Find where the given text appears and provide that cell's center as [X, Y] coordinate. 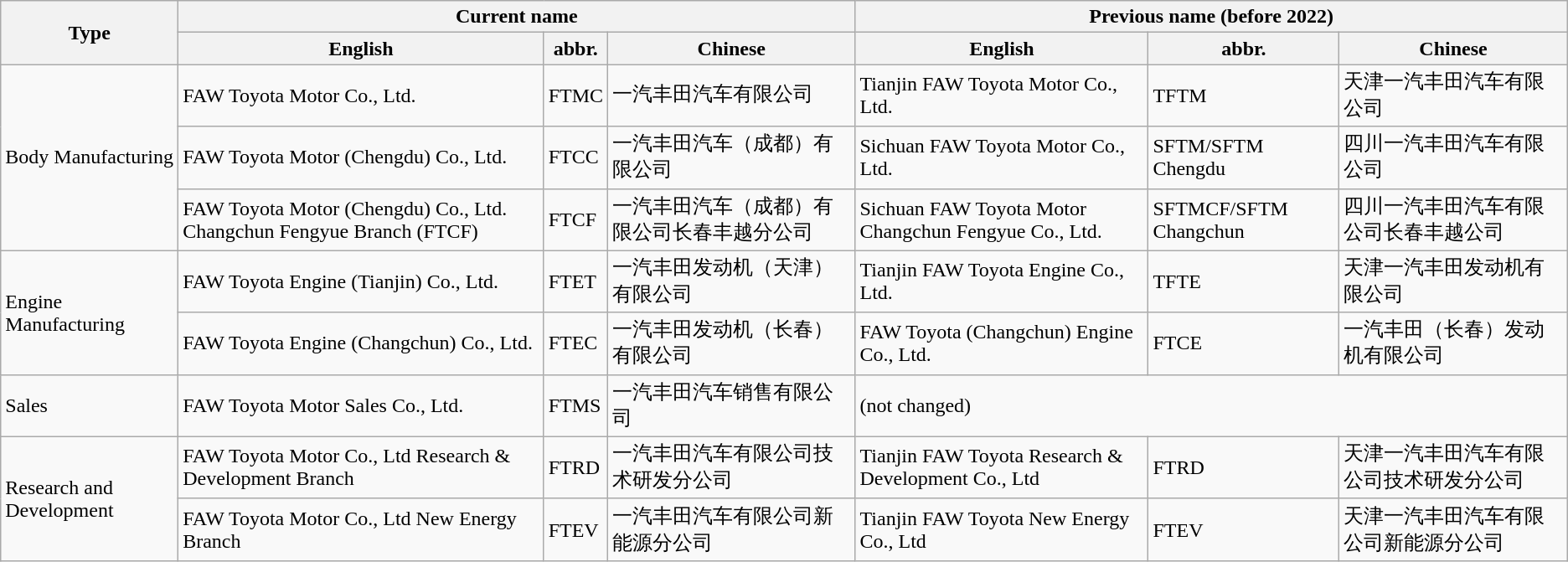
一汽丰田汽车有限公司 [732, 95]
一汽丰田汽车（成都）有限公司 [732, 157]
FTMC [575, 95]
天津一汽丰田发动机有限公司 [1453, 281]
FAW Toyota (Changchun) Engine Co., Ltd. [1002, 343]
Sales [90, 405]
Tianjin FAW Toyota Motor Co., Ltd. [1002, 95]
SFTM/SFTM Chengdu [1244, 157]
FAW Toyota Motor Sales Co., Ltd. [361, 405]
四川一汽丰田汽车有限公司 [1453, 157]
FAW Toyota Motor Co., Ltd Research & Development Branch [361, 467]
Body Manufacturing [90, 157]
SFTMCF/SFTM Changchun [1244, 219]
FAW Toyota Motor Co., Ltd. [361, 95]
TFTE [1244, 281]
FTMS [575, 405]
一汽丰田（长春）发动机有限公司 [1453, 343]
TFTM [1244, 95]
Tianjin FAW Toyota Research & Development Co., Ltd [1002, 467]
Engine Manufacturing [90, 312]
Tianjin FAW Toyota New Energy Co., Ltd [1002, 529]
FAW Toyota Motor Co., Ltd New Energy Branch [361, 529]
四川一汽丰田汽车有限公司长春丰越公司 [1453, 219]
FAW Toyota Engine (Changchun) Co., Ltd. [361, 343]
一汽丰田发动机（长春）有限公司 [732, 343]
Previous name (before 2022) [1211, 17]
FAW Toyota Engine (Tianjin) Co., Ltd. [361, 281]
Research and Development [90, 498]
一汽丰田汽车有限公司技术研发分公司 [732, 467]
一汽丰田汽车（成都）有限公司长春丰越分公司 [732, 219]
一汽丰田汽车销售有限公司 [732, 405]
Sichuan FAW Toyota Motor Changchun Fengyue Co., Ltd. [1002, 219]
FTCE [1244, 343]
Type [90, 33]
天津一汽丰田汽车有限公司 [1453, 95]
一汽丰田汽车有限公司新能源分公司 [732, 529]
Sichuan FAW Toyota Motor Co., Ltd. [1002, 157]
Tianjin FAW Toyota Engine Co., Ltd. [1002, 281]
Current name [517, 17]
FTEC [575, 343]
FAW Toyota Motor (Chengdu) Co., Ltd. [361, 157]
FTCC [575, 157]
一汽丰田发动机（天津）有限公司 [732, 281]
(not changed) [1211, 405]
FAW Toyota Motor (Chengdu) Co., Ltd. Changchun Fengyue Branch (FTCF) [361, 219]
FTET [575, 281]
天津一汽丰田汽车有限公司新能源分公司 [1453, 529]
FTCF [575, 219]
天津一汽丰田汽车有限公司技术研发分公司 [1453, 467]
